Pinpoint the cell where the given text exists, returning its [X, Y] midpoint coordinate. 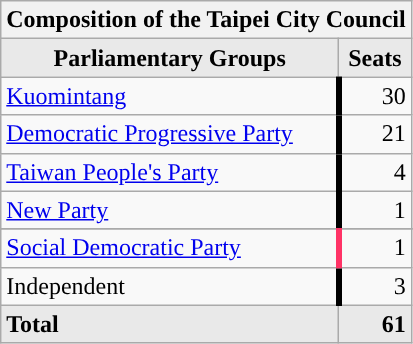
Total [170, 324]
Parliamentary Groups [170, 58]
Independent [170, 286]
30 [376, 96]
Taiwan People's Party [170, 172]
Seats [376, 58]
3 [376, 286]
Democratic Progressive Party [170, 134]
Social Democratic Party [170, 248]
61 [376, 324]
New Party [170, 210]
Kuomintang [170, 96]
Composition of the Taipei City Council [206, 20]
21 [376, 134]
4 [376, 172]
